Provide the [X, Y] coordinate of the cell's center where the given text is located.  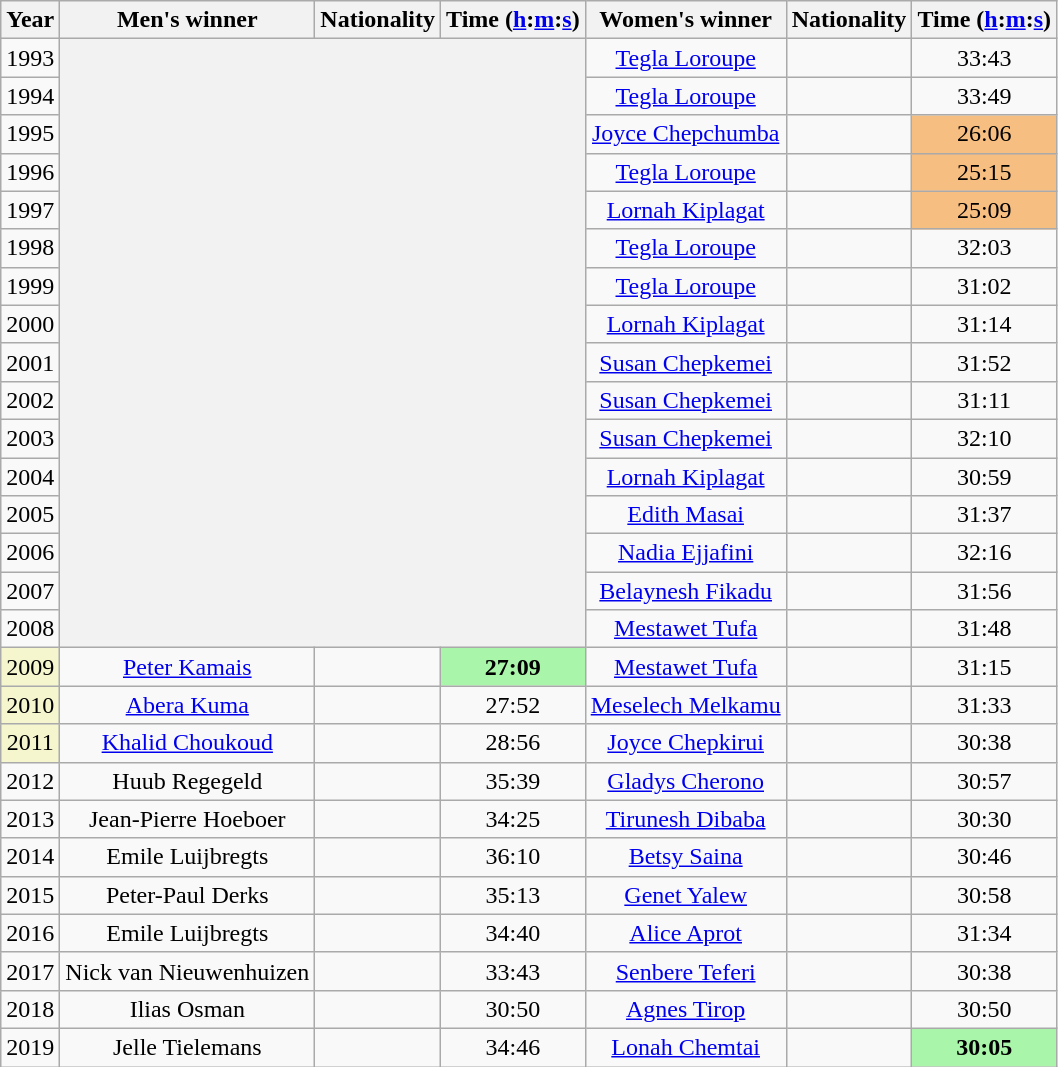
31:14 [984, 324]
2015 [30, 895]
28:56 [514, 743]
1999 [30, 286]
27:52 [514, 705]
2017 [30, 971]
Year [30, 20]
33:49 [984, 96]
36:10 [514, 857]
Jean-Pierre Hoeboer [188, 819]
2011 [30, 743]
Huub Regegeld [188, 781]
31:56 [984, 591]
2012 [30, 781]
Peter Kamais [188, 667]
2018 [30, 1009]
Genet Yalew [686, 895]
30:30 [984, 819]
2009 [30, 667]
Betsy Saina [686, 857]
30:57 [984, 781]
2019 [30, 1047]
34:40 [514, 933]
Joyce Chepchumba [686, 134]
32:03 [984, 248]
32:10 [984, 438]
27:09 [514, 667]
Women's winner [686, 20]
32:16 [984, 553]
Nadia Ejjafini [686, 553]
30:05 [984, 1047]
Ilias Osman [188, 1009]
2004 [30, 477]
2013 [30, 819]
25:15 [984, 172]
Tirunesh Dibaba [686, 819]
1993 [30, 58]
2006 [30, 553]
Men's winner [188, 20]
2002 [30, 400]
35:13 [514, 895]
Abera Kuma [188, 705]
31:48 [984, 629]
34:25 [514, 819]
2014 [30, 857]
31:02 [984, 286]
Lonah Chemtai [686, 1047]
2007 [30, 591]
31:52 [984, 362]
2008 [30, 629]
Edith Masai [686, 515]
2000 [30, 324]
1997 [30, 210]
31:33 [984, 705]
31:15 [984, 667]
Alice Aprot [686, 933]
Jelle Tielemans [188, 1047]
25:09 [984, 210]
34:46 [514, 1047]
2005 [30, 515]
Senbere Teferi [686, 971]
Belaynesh Fikadu [686, 591]
2016 [30, 933]
Khalid Choukoud [188, 743]
31:37 [984, 515]
Nick van Nieuwenhuizen [188, 971]
30:46 [984, 857]
1998 [30, 248]
Agnes Tirop [686, 1009]
1996 [30, 172]
Peter-Paul Derks [188, 895]
35:39 [514, 781]
Joyce Chepkirui [686, 743]
2010 [30, 705]
30:58 [984, 895]
2003 [30, 438]
26:06 [984, 134]
1994 [30, 96]
Meselech Melkamu [686, 705]
Gladys Cherono [686, 781]
2001 [30, 362]
31:34 [984, 933]
31:11 [984, 400]
1995 [30, 134]
30:59 [984, 477]
